Determine the [x, y] coordinate at the center of the cell enclosing the given text.  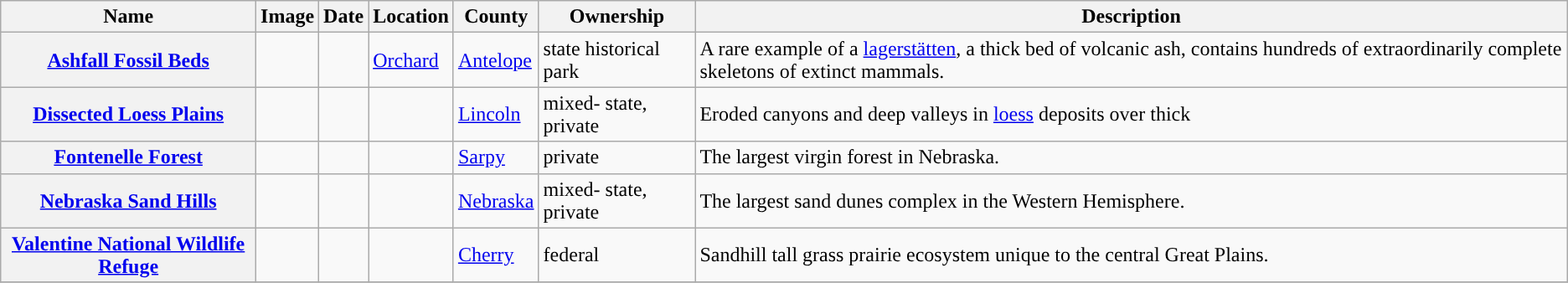
private [616, 157]
Nebraska [496, 201]
Valentine National Wildlife Refuge [129, 255]
Ownership [616, 17]
Description [1131, 17]
Sandhill tall grass prairie ecosystem unique to the central Great Plains. [1131, 255]
Antelope [496, 60]
Name [129, 17]
Fontenelle Forest [129, 157]
Lincoln [496, 114]
Eroded canyons and deep valleys in loess deposits over thick [1131, 114]
Nebraska Sand Hills [129, 201]
Orchard [411, 60]
Sarpy [496, 157]
County [496, 17]
Image [288, 17]
Dissected Loess Plains [129, 114]
Location [411, 17]
A rare example of a lagerstätten, a thick bed of volcanic ash, contains hundreds of extraordinarily complete skeletons of extinct mammals. [1131, 60]
federal [616, 255]
The largest virgin forest in Nebraska. [1131, 157]
Ashfall Fossil Beds [129, 60]
Date [343, 17]
The largest sand dunes complex in the Western Hemisphere. [1131, 201]
state historical park [616, 60]
Cherry [496, 255]
